Extract the (x, y) coordinate from the center of the cell holding the provided text.  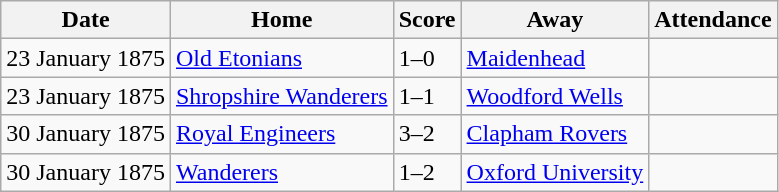
1–2 (427, 172)
Date (86, 20)
Royal Engineers (282, 134)
Maidenhead (555, 58)
Wanderers (282, 172)
Woodford Wells (555, 96)
Away (555, 20)
Old Etonians (282, 58)
Score (427, 20)
Clapham Rovers (555, 134)
Home (282, 20)
Attendance (713, 20)
Shropshire Wanderers (282, 96)
Oxford University (555, 172)
1–0 (427, 58)
3–2 (427, 134)
1–1 (427, 96)
